Capture the cell that displays the provided text and extract its (X, Y) central coordinate. 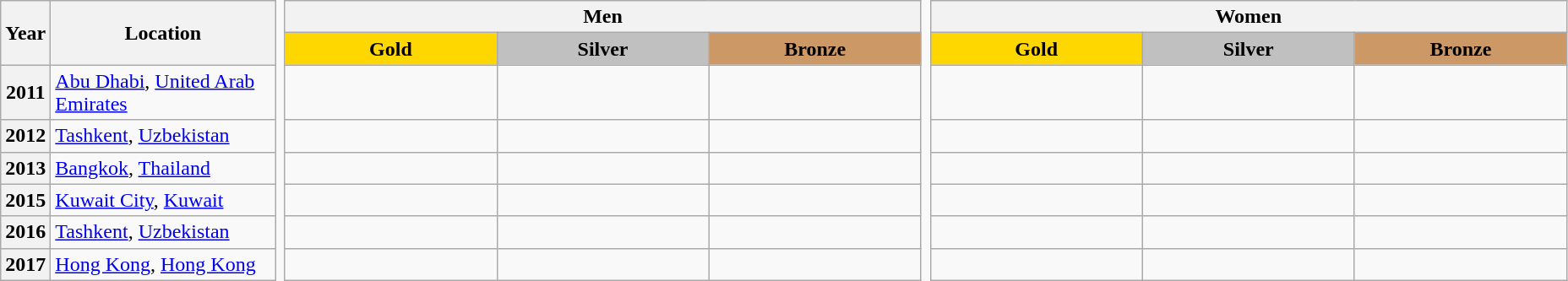
2016 (25, 232)
2015 (25, 200)
2013 (25, 168)
Location (163, 33)
Women (1249, 17)
2011 (25, 93)
Hong Kong, Hong Kong (163, 264)
Kuwait City, Kuwait (163, 200)
2017 (25, 264)
Men (603, 17)
Abu Dhabi, United Arab Emirates (163, 93)
2012 (25, 136)
Bangkok, Thailand (163, 168)
Year (25, 33)
